Identify which cell holds the provided text, then report its [x, y] central coordinate. 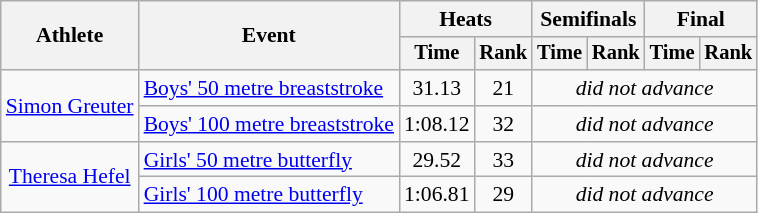
Final [701, 19]
33 [503, 160]
Theresa Hefel [70, 178]
Boys' 100 metre breaststroke [269, 124]
Semifinals [588, 19]
29 [503, 195]
29.52 [436, 160]
Athlete [70, 36]
Heats [466, 19]
Girls' 100 metre butterfly [269, 195]
Boys' 50 metre breaststroke [269, 88]
1:08.12 [436, 124]
31.13 [436, 88]
Girls' 50 metre butterfly [269, 160]
Event [269, 36]
Simon Greuter [70, 106]
32 [503, 124]
21 [503, 88]
1:06.81 [436, 195]
